Scan for the cell matching the given text and deliver its [X, Y] coordinate at center. 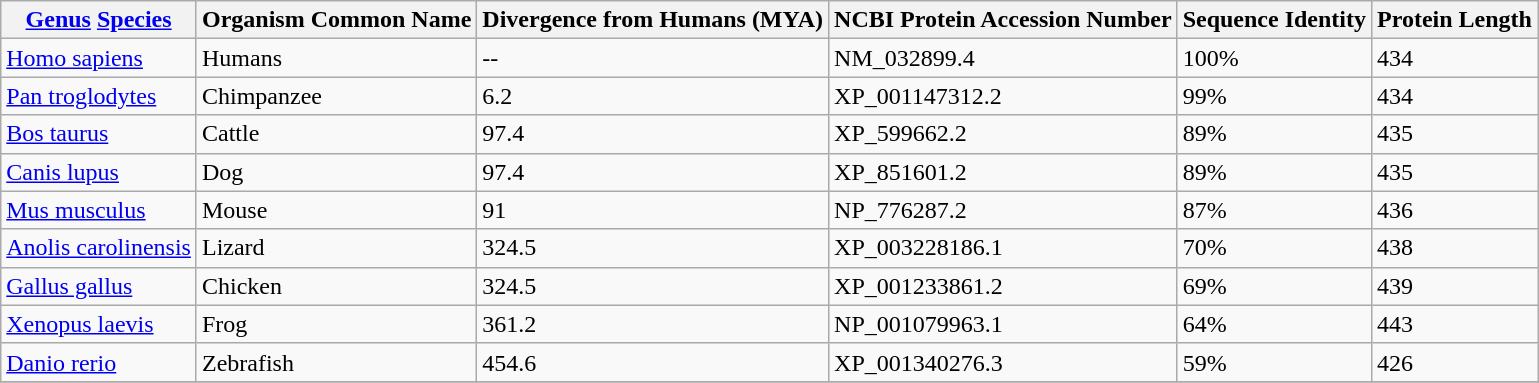
361.2 [653, 324]
Dog [336, 172]
Humans [336, 58]
69% [1274, 286]
439 [1455, 286]
Chicken [336, 286]
Lizard [336, 248]
Danio rerio [99, 362]
Mouse [336, 210]
XP_851601.2 [1004, 172]
-- [653, 58]
Anolis carolinensis [99, 248]
436 [1455, 210]
NM_032899.4 [1004, 58]
Sequence Identity [1274, 20]
100% [1274, 58]
Xenopus laevis [99, 324]
Bos taurus [99, 134]
426 [1455, 362]
Mus musculus [99, 210]
438 [1455, 248]
Gallus gallus [99, 286]
Chimpanzee [336, 96]
XP_001233861.2 [1004, 286]
Homo sapiens [99, 58]
454.6 [653, 362]
Genus Species [99, 20]
Pan troglodytes [99, 96]
XP_599662.2 [1004, 134]
NCBI Protein Accession Number [1004, 20]
NP_776287.2 [1004, 210]
Protein Length [1455, 20]
XP_001340276.3 [1004, 362]
Cattle [336, 134]
XP_003228186.1 [1004, 248]
6.2 [653, 96]
87% [1274, 210]
NP_001079963.1 [1004, 324]
59% [1274, 362]
99% [1274, 96]
Organism Common Name [336, 20]
Divergence from Humans (MYA) [653, 20]
Frog [336, 324]
XP_001147312.2 [1004, 96]
64% [1274, 324]
Zebrafish [336, 362]
70% [1274, 248]
443 [1455, 324]
Canis lupus [99, 172]
91 [653, 210]
